For the text-containing cell, return its midpoint in (X, Y) coordinate format. 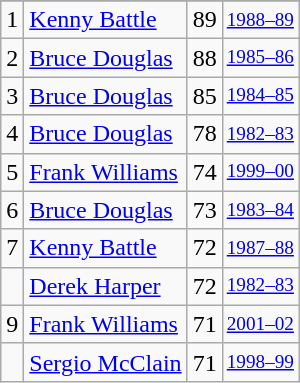
74 (204, 172)
7 (12, 248)
6 (12, 210)
4 (12, 134)
85 (204, 96)
1984–85 (260, 96)
1 (12, 20)
2 (12, 58)
1988–89 (260, 20)
88 (204, 58)
Sergio McClain (106, 362)
9 (12, 324)
1983–84 (260, 210)
78 (204, 134)
89 (204, 20)
73 (204, 210)
1987–88 (260, 248)
5 (12, 172)
1998–99 (260, 362)
1985–86 (260, 58)
1999–00 (260, 172)
2001–02 (260, 324)
3 (12, 96)
Derek Harper (106, 286)
